For the text-containing cell, return its midpoint in [x, y] coordinate format. 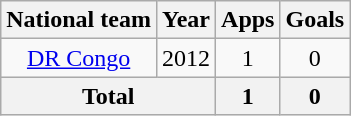
Year [186, 20]
Total [108, 96]
National team [79, 20]
2012 [186, 58]
DR Congo [79, 58]
Apps [248, 20]
Goals [315, 20]
